Return the [x, y] coordinate for the center point of the cell that contains the specified text.  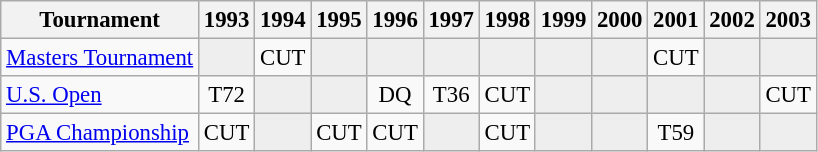
Tournament [100, 20]
2001 [676, 20]
Masters Tournament [100, 58]
1998 [507, 20]
PGA Championship [100, 133]
DQ [395, 95]
1997 [451, 20]
2002 [732, 20]
1999 [563, 20]
2003 [788, 20]
T72 [227, 95]
1994 [283, 20]
1996 [395, 20]
T59 [676, 133]
U.S. Open [100, 95]
1993 [227, 20]
2000 [620, 20]
T36 [451, 95]
1995 [339, 20]
